Output the (x, y) coordinate of the center of the cell containing the given text.  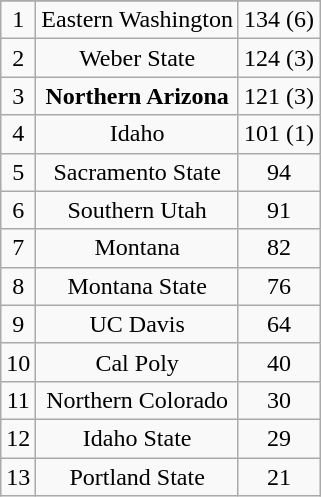
82 (278, 248)
121 (3) (278, 96)
Eastern Washington (138, 20)
12 (18, 438)
134 (6) (278, 20)
13 (18, 477)
101 (1) (278, 134)
8 (18, 286)
64 (278, 324)
Weber State (138, 58)
Southern Utah (138, 210)
1 (18, 20)
4 (18, 134)
11 (18, 400)
5 (18, 172)
7 (18, 248)
Portland State (138, 477)
Sacramento State (138, 172)
94 (278, 172)
3 (18, 96)
40 (278, 362)
29 (278, 438)
Cal Poly (138, 362)
Northern Arizona (138, 96)
Montana State (138, 286)
9 (18, 324)
Idaho State (138, 438)
124 (3) (278, 58)
76 (278, 286)
Idaho (138, 134)
Northern Colorado (138, 400)
10 (18, 362)
UC Davis (138, 324)
Montana (138, 248)
30 (278, 400)
21 (278, 477)
6 (18, 210)
91 (278, 210)
2 (18, 58)
